Detect which cell encompasses the target text, then output its [X, Y] center coordinate. 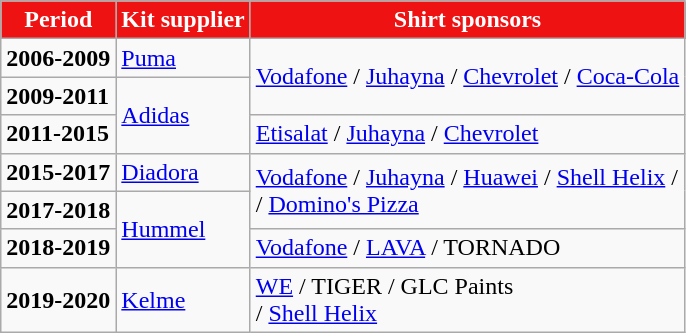
Shirt sponsors [468, 20]
Kit supplier [183, 20]
2006-2009 [58, 58]
Vodafone / Juhayna / Chevrolet / Coca-Cola [468, 77]
Hummel [183, 229]
WE / TIGER / GLC Paints/ Shell Helix [468, 300]
Vodafone / LAVA / TORNADO [468, 248]
2018-2019 [58, 248]
Diadora [183, 172]
Period [58, 20]
Kelme [183, 300]
2019-2020 [58, 300]
2017-2018 [58, 210]
2011-2015 [58, 134]
Puma [183, 58]
2009-2011 [58, 96]
2015-2017 [58, 172]
Etisalat / Juhayna / Chevrolet [468, 134]
Adidas [183, 115]
Vodafone / Juhayna / Huawei / Shell Helix / / Domino's Pizza [468, 191]
